Return (X, Y) of the center of cell containing provided text 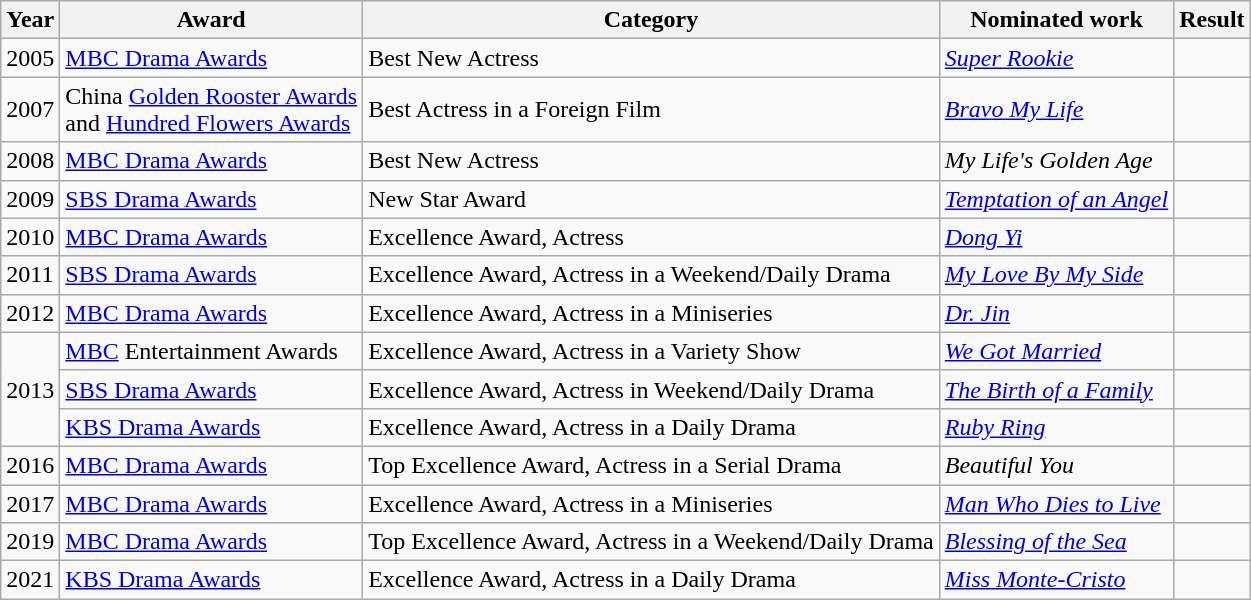
Dong Yi (1056, 237)
2021 (30, 580)
2005 (30, 58)
Result (1212, 20)
Best Actress in a Foreign Film (652, 110)
2012 (30, 313)
2008 (30, 161)
Nominated work (1056, 20)
Beautiful You (1056, 465)
2011 (30, 275)
Ruby Ring (1056, 427)
Excellence Award, Actress (652, 237)
Dr. Jin (1056, 313)
2010 (30, 237)
2017 (30, 503)
Miss Monte-Cristo (1056, 580)
The Birth of a Family (1056, 389)
Excellence Award, Actress in a Weekend/Daily Drama (652, 275)
Temptation of an Angel (1056, 199)
Man Who Dies to Live (1056, 503)
MBC Entertainment Awards (212, 351)
Excellence Award, Actress in a Variety Show (652, 351)
We Got Married (1056, 351)
Bravo My Life (1056, 110)
My Love By My Side (1056, 275)
2019 (30, 542)
2009 (30, 199)
China Golden Rooster Awards and Hundred Flowers Awards (212, 110)
Blessing of the Sea (1056, 542)
Top Excellence Award, Actress in a Weekend/Daily Drama (652, 542)
2007 (30, 110)
New Star Award (652, 199)
2013 (30, 389)
Super Rookie (1056, 58)
Award (212, 20)
Year (30, 20)
2016 (30, 465)
Excellence Award, Actress in Weekend/Daily Drama (652, 389)
My Life's Golden Age (1056, 161)
Top Excellence Award, Actress in a Serial Drama (652, 465)
Category (652, 20)
